Capture the cell that displays the provided text and extract its (X, Y) central coordinate. 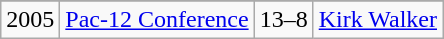
13–8 (284, 20)
Pac-12 Conference (157, 20)
2005 (30, 20)
Kirk Walker (378, 20)
